Search for the cell housing the specified text and yield its [x, y] center coordinate. 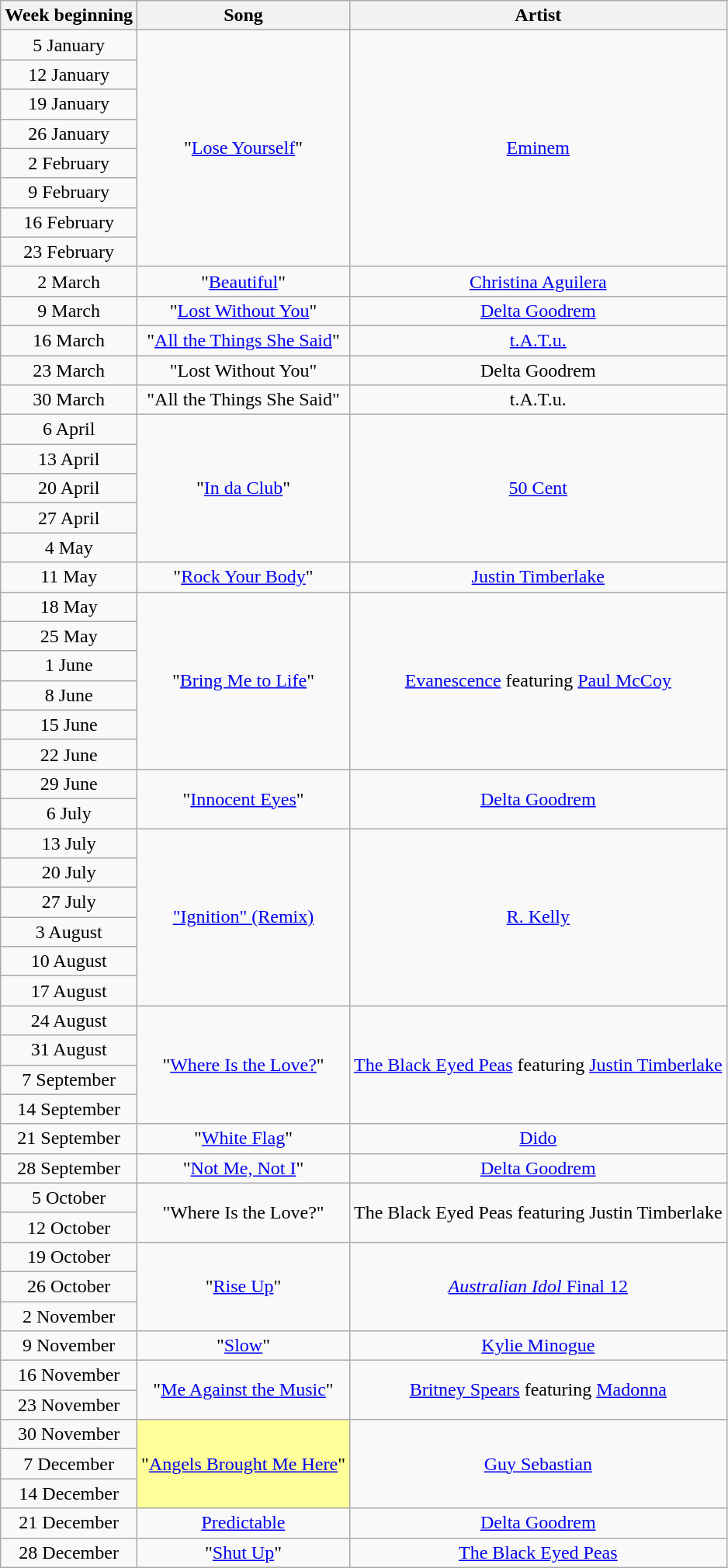
27 April [69, 518]
12 January [69, 75]
"Angels Brought Me Here" [244, 1464]
22 June [69, 754]
5 January [69, 45]
Song [244, 16]
9 March [69, 311]
16 March [69, 340]
20 July [69, 873]
Dido [538, 1139]
26 October [69, 1286]
Christina Aguilera [538, 281]
19 October [69, 1257]
9 February [69, 193]
Australian Idol Final 12 [538, 1286]
28 December [69, 1552]
"White Flag" [244, 1139]
"Rock Your Body" [244, 577]
23 November [69, 1405]
26 January [69, 134]
2 February [69, 163]
"Me Against the Music" [244, 1390]
11 May [69, 577]
R. Kelly [538, 916]
"Bring Me to Life" [244, 680]
"Shut Up" [244, 1552]
23 March [69, 370]
27 July [69, 902]
Artist [538, 16]
15 June [69, 725]
29 June [69, 784]
50 Cent [538, 488]
6 April [69, 429]
16 November [69, 1375]
19 January [69, 104]
"Lose Yourself" [244, 148]
"Rise Up" [244, 1286]
14 September [69, 1109]
Guy Sebastian [538, 1464]
Week beginning [69, 16]
13 April [69, 459]
1 June [69, 666]
"In da Club" [244, 488]
7 September [69, 1080]
8 June [69, 695]
"Ignition" (Remix) [244, 916]
18 May [69, 607]
12 October [69, 1227]
24 August [69, 1020]
23 February [69, 252]
4 May [69, 548]
Eminem [538, 148]
2 November [69, 1316]
2 March [69, 281]
25 May [69, 636]
Predictable [244, 1523]
13 July [69, 843]
"Slow" [244, 1346]
Justin Timberlake [538, 577]
30 November [69, 1434]
16 February [69, 222]
28 September [69, 1168]
"Not Me, Not I" [244, 1168]
3 August [69, 932]
"Beautiful" [244, 281]
"Innocent Eyes" [244, 798]
Kylie Minogue [538, 1346]
14 December [69, 1493]
7 December [69, 1464]
17 August [69, 991]
30 March [69, 400]
31 August [69, 1050]
Evanescence featuring Paul McCoy [538, 680]
21 September [69, 1139]
5 October [69, 1198]
The Black Eyed Peas [538, 1552]
10 August [69, 961]
21 December [69, 1523]
9 November [69, 1346]
Britney Spears featuring Madonna [538, 1390]
6 July [69, 813]
20 April [69, 488]
